From the cell containing the given text, extract its center point as (X, Y) coordinate. 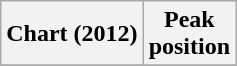
Chart (2012) (72, 34)
Peakposition (189, 34)
